Detect which cell encompasses the target text, then output its [x, y] center coordinate. 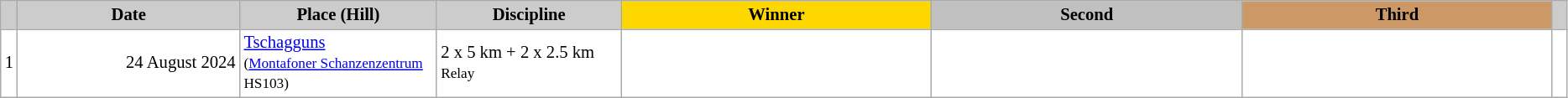
Third [1398, 14]
2 x 5 km + 2 x 2.5 km Relay [529, 63]
Place (Hill) [339, 14]
1 [9, 63]
Tschagguns(Montafoner Schanzenzentrum HS103) [339, 63]
Winner [776, 14]
24 August 2024 [129, 63]
Discipline [529, 14]
Second [1087, 14]
Date [129, 14]
